Locate the cell with the specified text and output its (x, y) center coordinate. 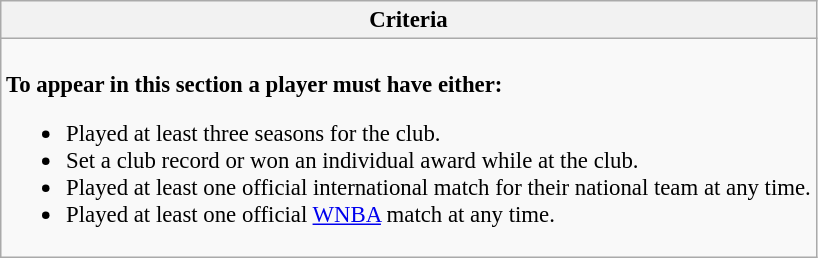
Criteria (408, 20)
